Detect which cell encompasses the target text, then output its [x, y] center coordinate. 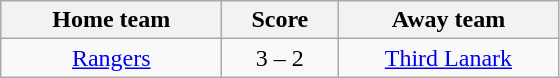
Home team [112, 20]
Third Lanark [448, 58]
Away team [448, 20]
3 – 2 [280, 58]
Rangers [112, 58]
Score [280, 20]
